Determine the (X, Y) coordinate at the center of the cell enclosing the given text.  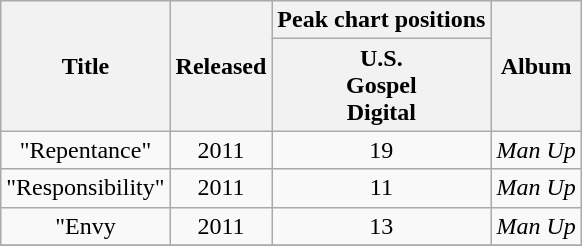
19 (382, 150)
Album (536, 66)
"Responsibility" (86, 188)
11 (382, 188)
U.S.GospelDigital (382, 85)
13 (382, 226)
"Repentance" (86, 150)
Released (221, 66)
"Envy (86, 226)
Peak chart positions (382, 20)
Title (86, 66)
